From the cell containing the given text, extract its center point as [X, Y] coordinate. 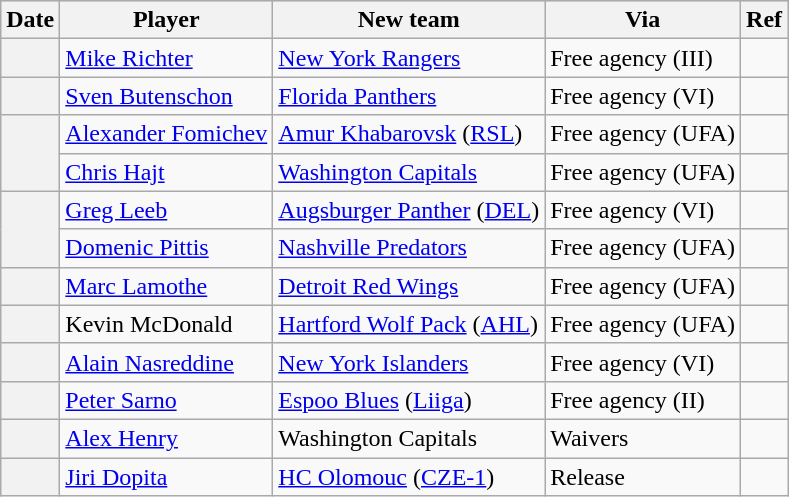
New team [409, 20]
Domenic Pittis [166, 248]
Kevin McDonald [166, 324]
Espoo Blues (Liiga) [409, 400]
Jiri Dopita [166, 477]
Date [30, 20]
Amur Khabarovsk (RSL) [409, 134]
Alex Henry [166, 438]
Florida Panthers [409, 96]
Free agency (II) [643, 400]
Waivers [643, 438]
Release [643, 477]
Alexander Fomichev [166, 134]
Via [643, 20]
New York Islanders [409, 362]
Augsburger Panther (DEL) [409, 210]
Greg Leeb [166, 210]
Nashville Predators [409, 248]
Alain Nasreddine [166, 362]
Detroit Red Wings [409, 286]
Ref [764, 20]
HC Olomouc (CZE-1) [409, 477]
Peter Sarno [166, 400]
New York Rangers [409, 58]
Mike Richter [166, 58]
Chris Hajt [166, 172]
Free agency (III) [643, 58]
Marc Lamothe [166, 286]
Player [166, 20]
Hartford Wolf Pack (AHL) [409, 324]
Sven Butenschon [166, 96]
